Return [X, Y] of the center of cell containing provided text 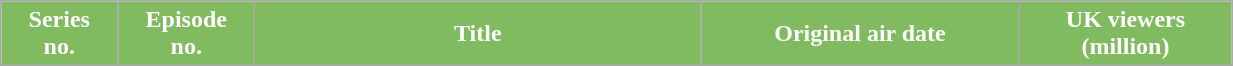
Seriesno. [60, 34]
Episodeno. [186, 34]
Original air date [860, 34]
Title [478, 34]
UK viewers(million) [1125, 34]
